Provide the (X, Y) coordinate of the cell's center where the given text is located.  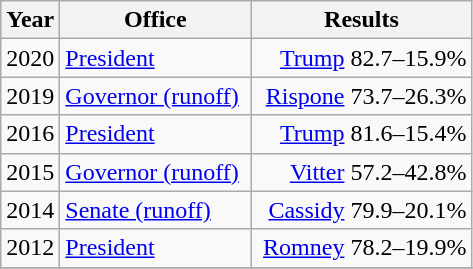
2015 (30, 172)
2016 (30, 134)
Office (156, 20)
Senate (runoff) (156, 210)
Cassidy 79.9–20.1% (362, 210)
Vitter 57.2–42.8% (362, 172)
Results (362, 20)
Romney 78.2–19.9% (362, 248)
2019 (30, 96)
2014 (30, 210)
Year (30, 20)
Trump 81.6–15.4% (362, 134)
Rispone 73.7–26.3% (362, 96)
2020 (30, 58)
Trump 82.7–15.9% (362, 58)
2012 (30, 248)
